Determine the [x, y] coordinate at the center of the cell enclosing the given text.  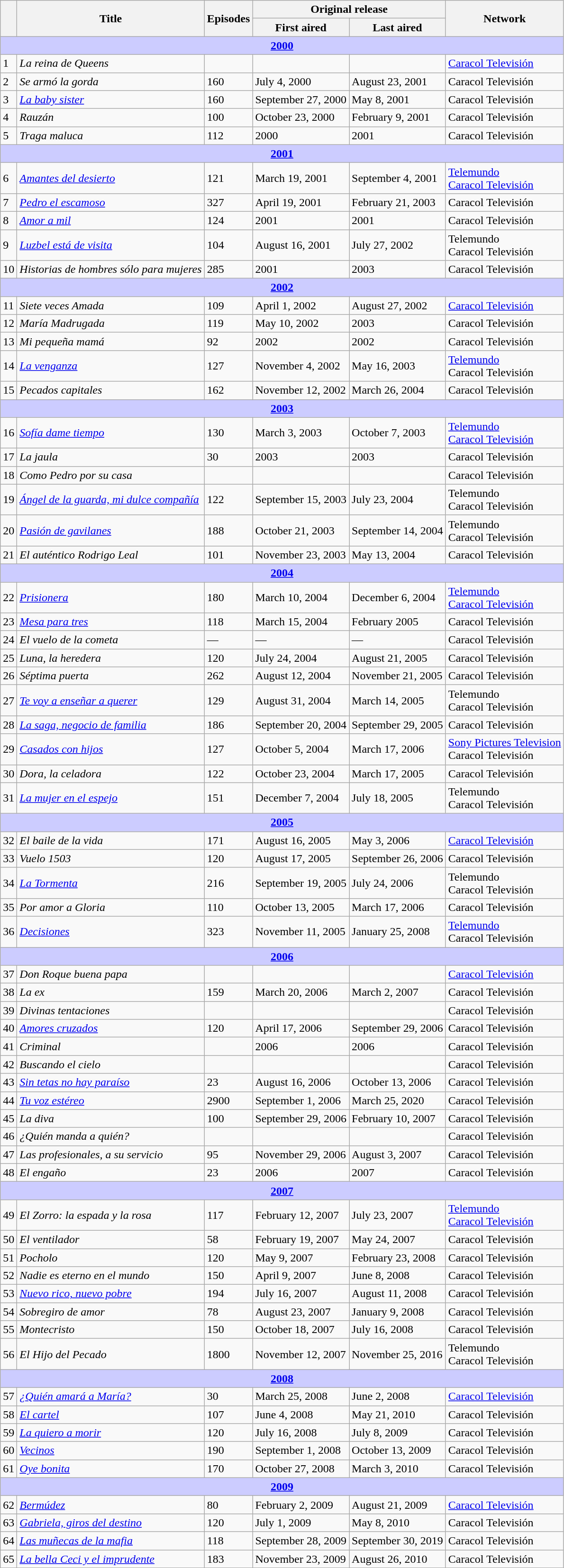
109 [228, 306]
February 23, 2008 [398, 1258]
29 [9, 749]
26 [9, 676]
14 [9, 366]
Network [504, 18]
5 [9, 135]
159 [228, 992]
Last aired [398, 27]
March 3, 2010 [398, 1469]
March 15, 2004 [301, 622]
May 21, 2010 [398, 1415]
June 8, 2008 [398, 1276]
Gabriela, giros del destino [111, 1523]
Luzbel está de visita [111, 244]
Dora, la celadora [111, 774]
La baby sister [111, 99]
32 [9, 840]
March 25, 2020 [398, 1100]
November 23, 2003 [301, 555]
October 5, 2004 [301, 749]
August 17, 2005 [301, 858]
October 7, 2003 [398, 433]
18 [9, 475]
Casados con hijos [111, 749]
28 [9, 725]
104 [228, 244]
September 29, 2005 [398, 725]
46 [9, 1136]
September 26, 2006 [398, 858]
October 23, 2000 [301, 117]
Buscando el cielo [111, 1064]
November 23, 2009 [301, 1559]
19 [9, 499]
September 30, 2019 [398, 1541]
March 17, 2005 [398, 774]
112 [228, 135]
¿Quién amará a María? [111, 1397]
3 [9, 99]
May 3, 2006 [398, 840]
March 19, 2001 [301, 178]
117 [228, 1215]
El ventilador [111, 1239]
June 4, 2008 [301, 1415]
50 [9, 1239]
February 2005 [398, 622]
2900 [228, 1100]
February 12, 2007 [301, 1215]
Don Roque buena papa [111, 974]
107 [228, 1415]
327 [228, 202]
August 12, 2004 [301, 676]
31 [9, 798]
44 [9, 1100]
October 23, 2004 [301, 774]
Por amor a Gloria [111, 907]
March 25, 2008 [301, 1397]
53 [9, 1294]
Original release [349, 9]
20 [9, 531]
59 [9, 1433]
40 [9, 1028]
February 10, 2007 [398, 1118]
33 [9, 858]
39 [9, 1010]
February 9, 2001 [398, 117]
162 [228, 390]
September 1, 2006 [301, 1100]
Bermúdez [111, 1505]
171 [228, 840]
Mesa para tres [111, 622]
25 [9, 658]
August 23, 2001 [398, 81]
December 6, 2004 [398, 597]
El vuelo de la cometa [111, 640]
Vuelo 1503 [111, 858]
August 16, 2005 [301, 840]
Pecados capitales [111, 390]
49 [9, 1215]
194 [228, 1294]
101 [228, 555]
May 10, 2002 [301, 324]
Divinas tentaciones [111, 1010]
Séptima puerta [111, 676]
August 11, 2008 [398, 1294]
17 [9, 457]
110 [228, 907]
September 28, 2009 [301, 1541]
92 [228, 342]
February 21, 2003 [398, 202]
12 [9, 324]
July 27, 2002 [398, 244]
September 1, 2008 [301, 1451]
August 3, 2007 [398, 1154]
November 25, 2016 [398, 1354]
August 16, 2001 [301, 244]
July 23, 2007 [398, 1215]
52 [9, 1276]
Amor a mil [111, 220]
July 8, 2009 [398, 1433]
April 1, 2002 [301, 306]
November 29, 2006 [301, 1154]
April 17, 2006 [301, 1028]
October 27, 2008 [301, 1469]
August 31, 2004 [301, 700]
62 [9, 1505]
August 21, 2009 [398, 1505]
Traga maluca [111, 135]
Sofía dame tiempo [111, 433]
7 [9, 202]
October 18, 2007 [301, 1330]
La venganza [111, 366]
January 9, 2008 [398, 1312]
65 [9, 1559]
April 19, 2001 [301, 202]
Las profesionales, a su servicio [111, 1154]
22 [9, 597]
2 [9, 81]
El auténtico Rodrigo Leal [111, 555]
48 [9, 1172]
130 [228, 433]
2008 [282, 1379]
September 20, 2004 [301, 725]
57 [9, 1397]
Oye bonita [111, 1469]
Episodes [228, 18]
4 [9, 117]
56 [9, 1354]
July 16, 2007 [301, 1294]
Nuevo rico, nuevo pobre [111, 1294]
45 [9, 1118]
July 18, 2005 [398, 798]
August 27, 2002 [398, 306]
35 [9, 907]
Historias de hombres sólo para mujeres [111, 270]
Mi pequeña mamá [111, 342]
July 23, 2004 [398, 499]
Sony Pictures TelevisionCaracol Televisión [504, 749]
27 [9, 700]
55 [9, 1330]
16 [9, 433]
October 13, 2005 [301, 907]
March 14, 2005 [398, 700]
April 9, 2007 [301, 1276]
May 8, 2010 [398, 1523]
78 [228, 1312]
March 26, 2004 [398, 390]
May 24, 2007 [398, 1239]
September 19, 2005 [301, 883]
July 1, 2009 [301, 1523]
216 [228, 883]
Pocholo [111, 1258]
Te voy a enseñar a querer [111, 700]
Amores cruzados [111, 1028]
March 20, 2006 [301, 992]
February 2, 2009 [301, 1505]
Amantes del desierto [111, 178]
La saga, negocio de familia [111, 725]
11 [9, 306]
186 [228, 725]
285 [228, 270]
El cartel [111, 1415]
First aired [301, 27]
August 16, 2006 [301, 1082]
6 [9, 178]
262 [228, 676]
36 [9, 931]
60 [9, 1451]
Siete veces Amada [111, 306]
54 [9, 1312]
Sobregiro de amor [111, 1312]
September 27, 2000 [301, 99]
Title [111, 18]
August 23, 2007 [301, 1312]
188 [228, 531]
May 16, 2003 [398, 366]
24 [9, 640]
2009 [282, 1487]
38 [9, 992]
Las muñecas de la mafia [111, 1541]
1800 [228, 1354]
21 [9, 555]
121 [228, 178]
July 24, 2006 [398, 883]
47 [9, 1154]
42 [9, 1064]
170 [228, 1469]
October 13, 2009 [398, 1451]
129 [228, 700]
51 [9, 1258]
Decisiones [111, 931]
183 [228, 1559]
37 [9, 974]
June 2, 2008 [398, 1397]
El baile de la vida [111, 840]
La ex [111, 992]
September 14, 2004 [398, 531]
March 2, 2007 [398, 992]
March 3, 2003 [301, 433]
61 [9, 1469]
May 13, 2004 [398, 555]
Luna, la heredera [111, 658]
November 11, 2005 [301, 931]
La diva [111, 1118]
Criminal [111, 1046]
October 21, 2003 [301, 531]
10 [9, 270]
La bella Ceci y el imprudente [111, 1559]
La Tormenta [111, 883]
119 [228, 324]
64 [9, 1541]
¿Quién manda a quién? [111, 1136]
La quiero a morir [111, 1433]
May 8, 2001 [398, 99]
March 10, 2004 [301, 597]
July 4, 2000 [301, 81]
190 [228, 1451]
34 [9, 883]
November 4, 2002 [301, 366]
August 21, 2005 [398, 658]
Sin tetas no hay paraíso [111, 1082]
8 [9, 220]
La mujer en el espejo [111, 798]
Prisionera [111, 597]
95 [228, 1154]
November 21, 2005 [398, 676]
September 4, 2001 [398, 178]
Se armó la gorda [111, 81]
180 [228, 597]
Tu voz estéreo [111, 1100]
September 15, 2003 [301, 499]
February 19, 2007 [301, 1239]
María Madrugada [111, 324]
La jaula [111, 457]
41 [9, 1046]
January 25, 2008 [398, 931]
Rauzán [111, 117]
Nadie es eterno en el mundo [111, 1276]
El engaño [111, 1172]
1 [9, 63]
9 [9, 244]
323 [228, 931]
December 7, 2004 [301, 798]
Pasión de gavilanes [111, 531]
November 12, 2007 [301, 1354]
July 24, 2004 [301, 658]
13 [9, 342]
Vecinos [111, 1451]
Pedro el escamoso [111, 202]
15 [9, 390]
Como Pedro por su casa [111, 475]
43 [9, 1082]
Montecristo [111, 1330]
October 13, 2006 [398, 1082]
63 [9, 1523]
El Hijo del Pecado [111, 1354]
November 12, 2002 [301, 390]
La reina de Queens [111, 63]
Ángel de la guarda, mi dulce compañía [111, 499]
80 [228, 1505]
124 [228, 220]
El Zorro: la espada y la rosa [111, 1215]
2005 [282, 822]
2004 [282, 573]
151 [228, 798]
August 26, 2010 [398, 1559]
May 9, 2007 [301, 1258]
